For the text-containing cell, return its midpoint in (x, y) coordinate format. 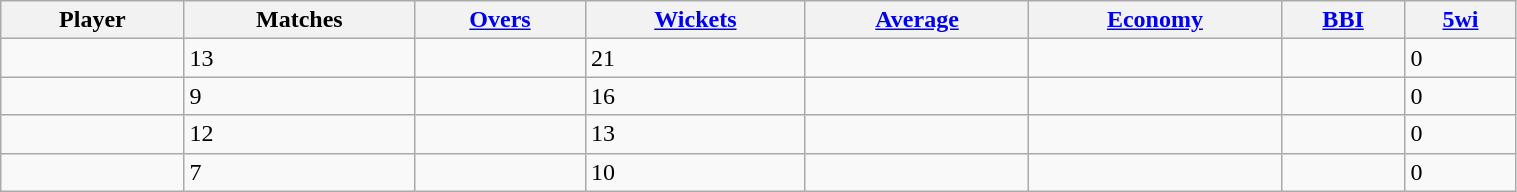
9 (300, 96)
7 (300, 172)
Average (916, 20)
21 (695, 58)
5wi (1460, 20)
Wickets (695, 20)
10 (695, 172)
Matches (300, 20)
12 (300, 134)
Overs (500, 20)
Player (92, 20)
16 (695, 96)
Economy (1156, 20)
BBI (1343, 20)
